Return the [x, y] coordinate for the center point of the cell that contains the specified text.  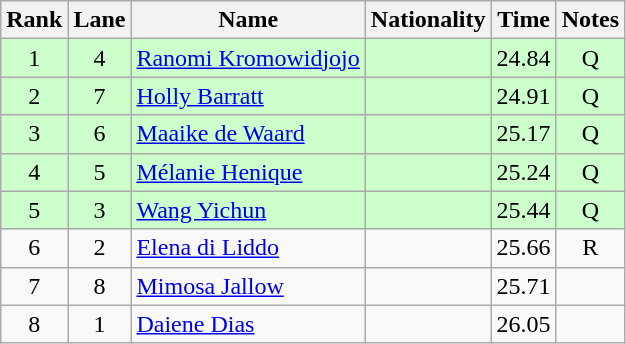
Lane [100, 20]
Rank [34, 20]
Mimosa Jallow [248, 286]
Notes [590, 20]
24.91 [524, 96]
Maaike de Waard [248, 134]
26.05 [524, 324]
25.71 [524, 286]
Holly Barratt [248, 96]
Time [524, 20]
Wang Yichun [248, 210]
Name [248, 20]
24.84 [524, 58]
R [590, 248]
Ranomi Kromowidjojo [248, 58]
Mélanie Henique [248, 172]
Daiene Dias [248, 324]
Elena di Liddo [248, 248]
25.66 [524, 248]
25.24 [524, 172]
25.17 [524, 134]
25.44 [524, 210]
Nationality [428, 20]
